Determine the [X, Y] coordinate at the center of the cell enclosing the given text.  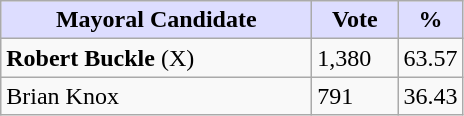
36.43 [430, 96]
% [430, 20]
1,380 [355, 58]
Brian Knox [156, 96]
63.57 [430, 58]
791 [355, 96]
Robert Buckle (X) [156, 58]
Vote [355, 20]
Mayoral Candidate [156, 20]
